Search for the cell housing the specified text and yield its (x, y) center coordinate. 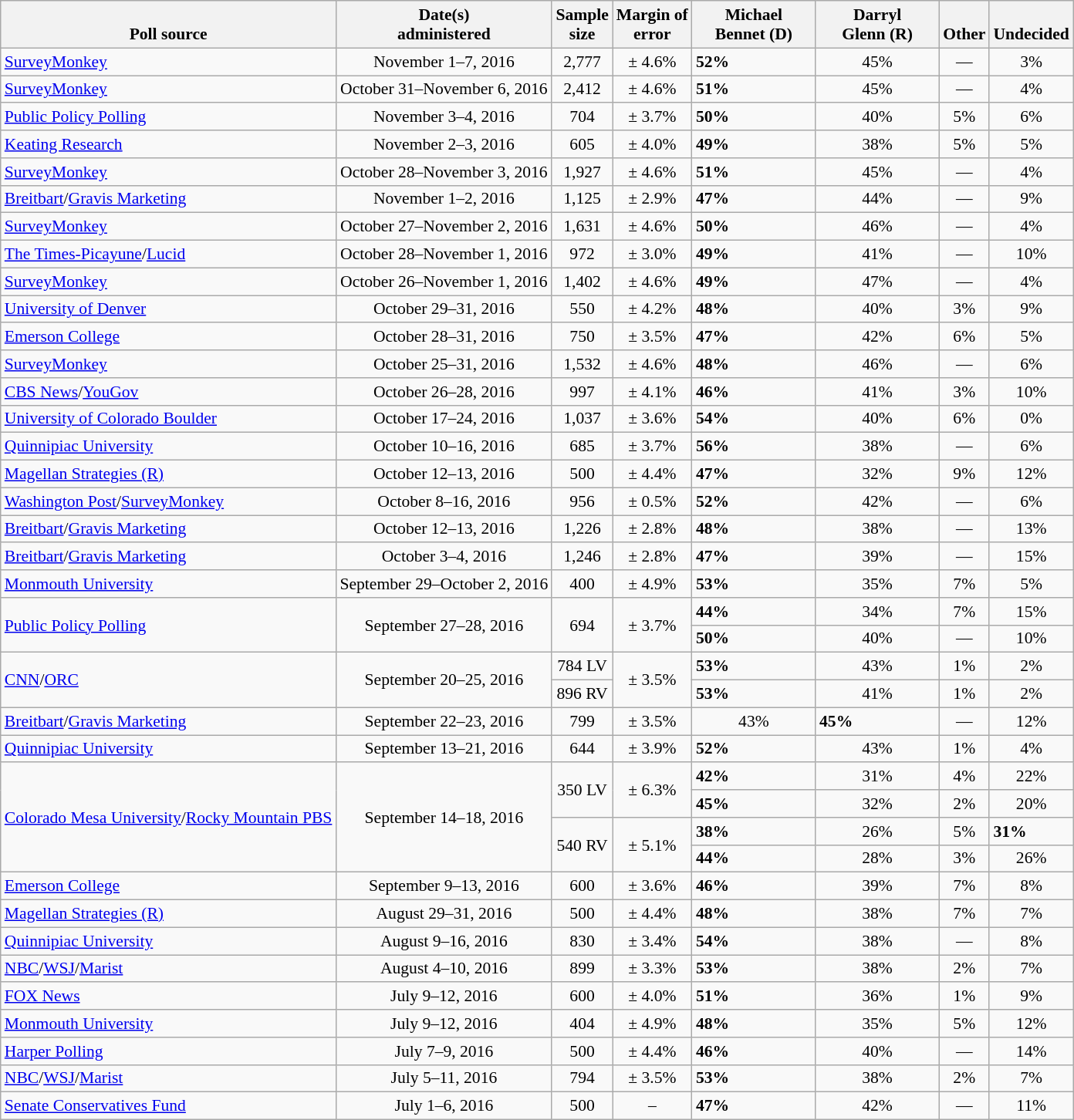
Samplesize (582, 25)
University of Colorado Boulder (168, 419)
400 (582, 584)
November 1–2, 2016 (444, 199)
October 25–31, 2016 (444, 364)
October 29–31, 2016 (444, 309)
University of Denver (168, 309)
± 3.4% (653, 941)
± 6.3% (653, 790)
October 3–4, 2016 (444, 557)
– (653, 1106)
± 5.1% (653, 845)
350 LV (582, 790)
November 1–7, 2016 (444, 62)
11% (1031, 1106)
September 27–28, 2016 (444, 625)
± 3.9% (653, 749)
DarrylGlenn (R) (877, 25)
644 (582, 749)
1,402 (582, 282)
August 9–16, 2016 (444, 941)
September 13–21, 2016 (444, 749)
September 14–18, 2016 (444, 818)
694 (582, 625)
784 LV (582, 666)
July 7–9, 2016 (444, 1051)
September 22–23, 2016 (444, 721)
Poll source (168, 25)
Margin oferror (653, 25)
October 28–November 3, 2016 (444, 172)
September 29–October 2, 2016 (444, 584)
± 4.2% (653, 309)
1,927 (582, 172)
FOX News (168, 997)
October 27–November 2, 2016 (444, 227)
28% (877, 859)
956 (582, 501)
CBS News/YouGov (168, 392)
October 8–16, 2016 (444, 501)
Senate Conservatives Fund (168, 1106)
October 26–November 1, 2016 (444, 282)
October 10–16, 2016 (444, 447)
± 0.5% (653, 501)
The Times-Picayune/Lucid (168, 255)
Keating Research (168, 144)
2,412 (582, 89)
Other (964, 25)
36% (877, 997)
685 (582, 447)
November 3–4, 2016 (444, 117)
540 RV (582, 845)
± 2.9% (653, 199)
1,246 (582, 557)
896 RV (582, 694)
34% (877, 612)
Colorado Mesa University/Rocky Mountain PBS (168, 818)
1,532 (582, 364)
September 20–25, 2016 (444, 680)
CNN/ORC (168, 680)
2,777 (582, 62)
794 (582, 1078)
October 17–24, 2016 (444, 419)
1,125 (582, 199)
1,631 (582, 227)
997 (582, 392)
July 5–11, 2016 (444, 1078)
July 1–6, 2016 (444, 1106)
550 (582, 309)
Undecided (1031, 25)
October 28–31, 2016 (444, 337)
September 9–13, 2016 (444, 886)
14% (1031, 1051)
56% (754, 447)
704 (582, 117)
± 4.1% (653, 392)
972 (582, 255)
± 3.0% (653, 255)
404 (582, 1024)
1,226 (582, 529)
605 (582, 144)
Washington Post/SurveyMonkey (168, 501)
0% (1031, 419)
August 29–31, 2016 (444, 914)
830 (582, 941)
22% (1031, 777)
750 (582, 337)
MichaelBennet (D) (754, 25)
Date(s)administered (444, 25)
August 4–10, 2016 (444, 969)
1,037 (582, 419)
13% (1031, 529)
± 3.3% (653, 969)
October 31–November 6, 2016 (444, 89)
20% (1031, 804)
799 (582, 721)
Harper Polling (168, 1051)
October 28–November 1, 2016 (444, 255)
October 26–28, 2016 (444, 392)
November 2–3, 2016 (444, 144)
899 (582, 969)
